Return the [X, Y] coordinate for the center point of the cell that contains the specified text.  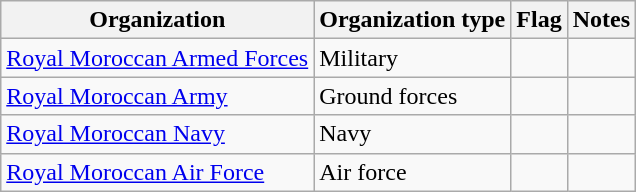
Flag [539, 20]
Military [412, 58]
Organization [158, 20]
Air force [412, 172]
Organization type [412, 20]
Navy [412, 134]
Ground forces [412, 96]
Royal Moroccan Armed Forces [158, 58]
Notes [601, 20]
Royal Moroccan Air Force [158, 172]
Royal Moroccan Navy [158, 134]
Royal Moroccan Army [158, 96]
